Identify which cell holds the provided text, then report its (X, Y) central coordinate. 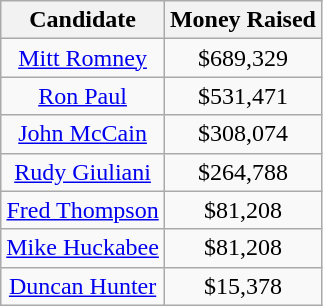
$264,788 (242, 172)
Mike Huckabee (83, 248)
Duncan Hunter (83, 286)
$689,329 (242, 58)
$531,471 (242, 96)
Rudy Giuliani (83, 172)
Candidate (83, 20)
Ron Paul (83, 96)
$15,378 (242, 286)
John McCain (83, 134)
Fred Thompson (83, 210)
$308,074 (242, 134)
Money Raised (242, 20)
Mitt Romney (83, 58)
